Determine the [X, Y] coordinate at the center of the cell enclosing the given text.  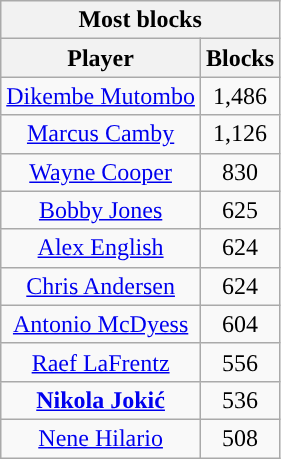
1,126 [240, 134]
Nikola Jokić [101, 400]
625 [240, 210]
508 [240, 438]
1,486 [240, 96]
Nene Hilario [101, 438]
Most blocks [140, 20]
Chris Andersen [101, 286]
Player [101, 58]
Raef LaFrentz [101, 362]
Alex English [101, 248]
Antonio McDyess [101, 324]
Blocks [240, 58]
830 [240, 172]
Marcus Camby [101, 134]
604 [240, 324]
Bobby Jones [101, 210]
Dikembe Mutombo [101, 96]
Wayne Cooper [101, 172]
536 [240, 400]
556 [240, 362]
